Identify which cell holds the provided text, then report its (x, y) central coordinate. 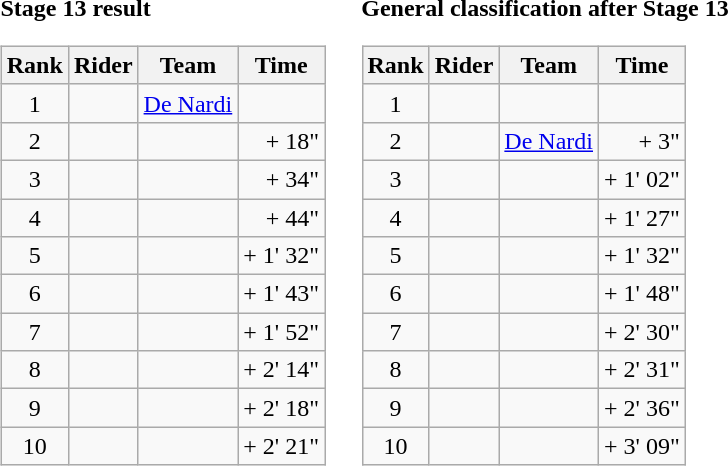
+ 2' 14" (282, 370)
+ 2' 36" (642, 408)
+ 34" (282, 179)
+ 2' 21" (282, 446)
+ 1' 02" (642, 179)
+ 2' 30" (642, 332)
+ 1' 43" (282, 294)
+ 44" (282, 217)
+ 1' 48" (642, 294)
+ 2' 31" (642, 370)
+ 3" (642, 141)
+ 2' 18" (282, 408)
+ 3' 09" (642, 446)
+ 1' 27" (642, 217)
+ 18" (282, 141)
+ 1' 52" (282, 332)
